Extract the [X, Y] coordinate from the center of the cell holding the provided text.  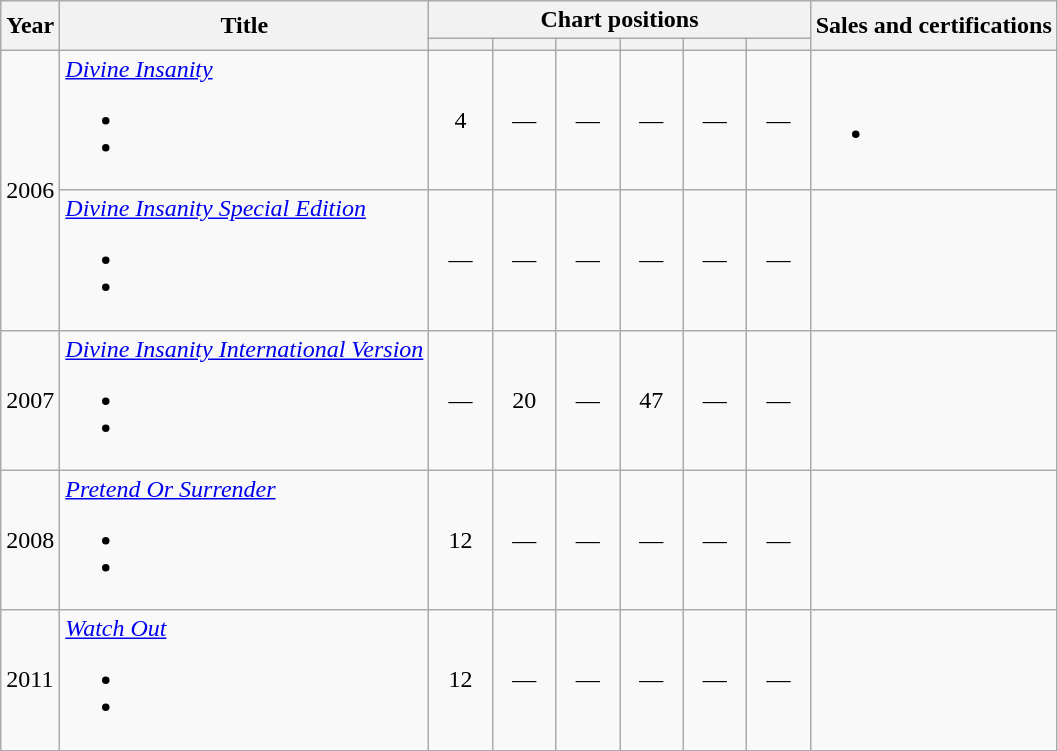
Chart positions [620, 20]
2008 [30, 540]
20 [524, 400]
4 [461, 120]
Sales and certifications [934, 26]
Divine Insanity International Version [244, 400]
2007 [30, 400]
Pretend Or Surrender [244, 540]
Title [244, 26]
Year [30, 26]
Divine Insanity Special Edition [244, 260]
Divine Insanity [244, 120]
Watch Out [244, 680]
47 [652, 400]
2006 [30, 190]
2011 [30, 680]
